Scan for the cell matching the given text and deliver its (X, Y) coordinate at center. 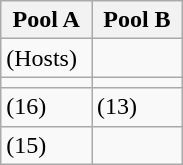
(16) (46, 107)
Pool B (138, 20)
Pool A (46, 20)
(Hosts) (46, 58)
(13) (138, 107)
(15) (46, 145)
